Return the [X, Y] coordinate for the center point of the cell that contains the specified text.  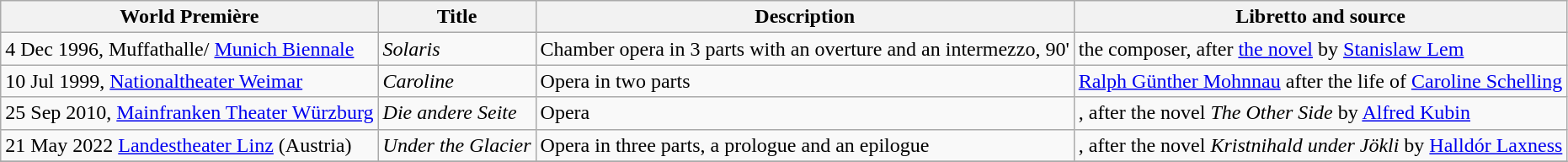
Under the Glacier [456, 145]
, after the novel Kristnihald under Jökli by Halldór Laxness [1320, 145]
Description [805, 17]
Title [456, 17]
10 Jul 1999, Nationaltheater Weimar [189, 81]
Opera in three parts, a prologue and an epilogue [805, 145]
Caroline [456, 81]
Solaris [456, 49]
Chamber opera in 3 parts with an overture and an intermezzo, 90' [805, 49]
Die andere Seite [456, 113]
4 Dec 1996, Muffathalle/ Munich Biennale [189, 49]
Opera in two parts [805, 81]
25 Sep 2010, Mainfranken Theater Würzburg [189, 113]
Libretto and source [1320, 17]
21 May 2022 Landestheater Linz (Austria) [189, 145]
the composer, after the novel by Stanislaw Lem [1320, 49]
Ralph Günther Mohnnau after the life of Caroline Schelling [1320, 81]
, after the novel The Other Side by Alfred Kubin [1320, 113]
World Première [189, 17]
Opera [805, 113]
